Output the [X, Y] coordinate of the center of the cell containing the given text.  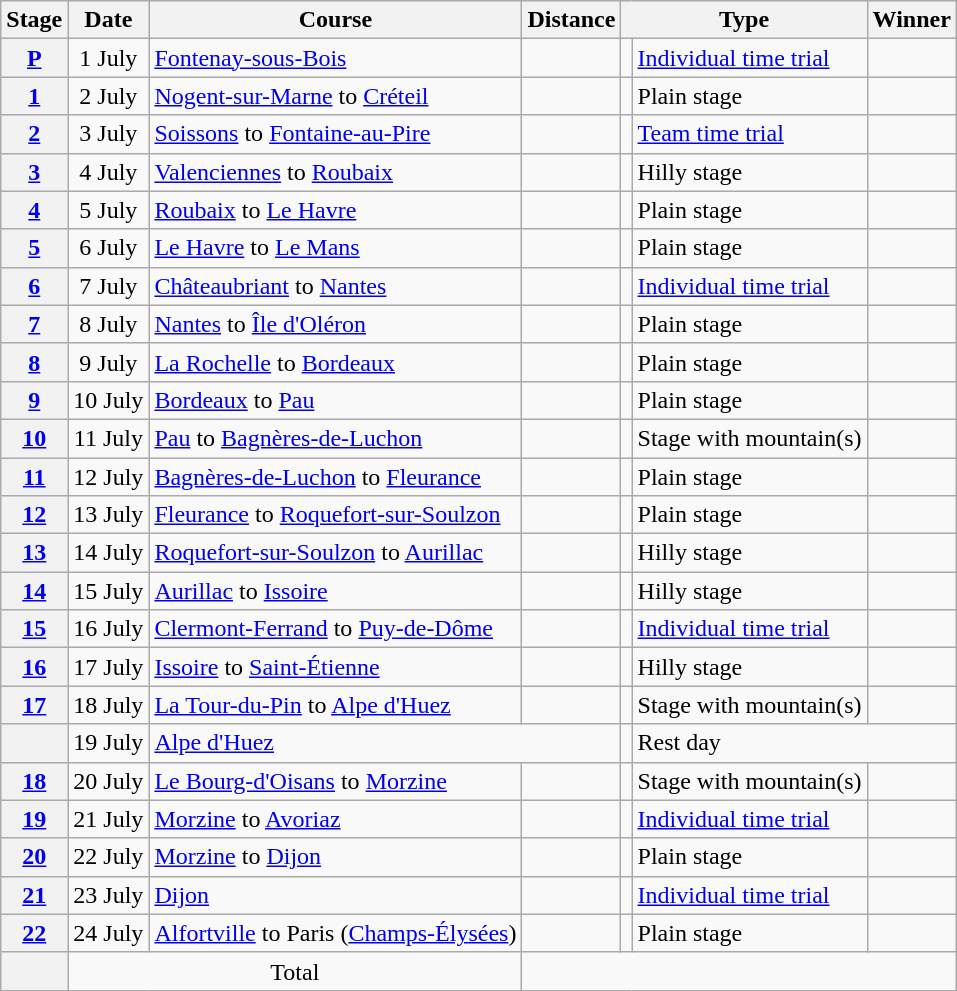
9 July [108, 362]
Winner [912, 20]
Alfortville to Paris (Champs-Élysées) [336, 933]
Morzine to Avoriaz [336, 819]
La Rochelle to Bordeaux [336, 362]
Fleurance to Roquefort-sur-Soulzon [336, 515]
12 July [108, 477]
7 [34, 324]
La Tour-du-Pin to Alpe d'Huez [336, 705]
20 [34, 857]
13 July [108, 515]
6 [34, 286]
3 July [108, 134]
5 [34, 248]
1 [34, 96]
Bordeaux to Pau [336, 400]
19 [34, 819]
18 July [108, 705]
17 [34, 705]
14 July [108, 553]
Fontenay-sous-Bois [336, 58]
Bagnères-de-Luchon to Fleurance [336, 477]
11 July [108, 438]
16 July [108, 629]
Pau to Bagnères-de-Luchon [336, 438]
20 July [108, 781]
3 [34, 172]
Date [108, 20]
Aurillac to Issoire [336, 591]
10 [34, 438]
Course [336, 20]
18 [34, 781]
22 July [108, 857]
Distance [572, 20]
5 July [108, 210]
Type [744, 20]
7 July [108, 286]
Soissons to Fontaine-au-Pire [336, 134]
Le Bourg-d'Oisans to Morzine [336, 781]
Châteaubriant to Nantes [336, 286]
P [34, 58]
Roubaix to Le Havre [336, 210]
4 [34, 210]
16 [34, 667]
19 July [108, 743]
15 [34, 629]
Stage [34, 20]
Nantes to Île d'Oléron [336, 324]
8 [34, 362]
21 [34, 895]
Morzine to Dijon [336, 857]
1 July [108, 58]
2 July [108, 96]
15 July [108, 591]
23 July [108, 895]
Roquefort-sur-Soulzon to Aurillac [336, 553]
17 July [108, 667]
10 July [108, 400]
8 July [108, 324]
22 [34, 933]
Nogent-sur-Marne to Créteil [336, 96]
Team time trial [750, 134]
11 [34, 477]
Le Havre to Le Mans [336, 248]
6 July [108, 248]
Alpe d'Huez [385, 743]
4 July [108, 172]
Dijon [336, 895]
24 July [108, 933]
2 [34, 134]
Issoire to Saint-Étienne [336, 667]
9 [34, 400]
Rest day [794, 743]
21 July [108, 819]
13 [34, 553]
Valenciennes to Roubaix [336, 172]
12 [34, 515]
Total [295, 971]
Clermont-Ferrand to Puy-de-Dôme [336, 629]
14 [34, 591]
